Extract the [x, y] coordinate from the center of the cell holding the provided text.  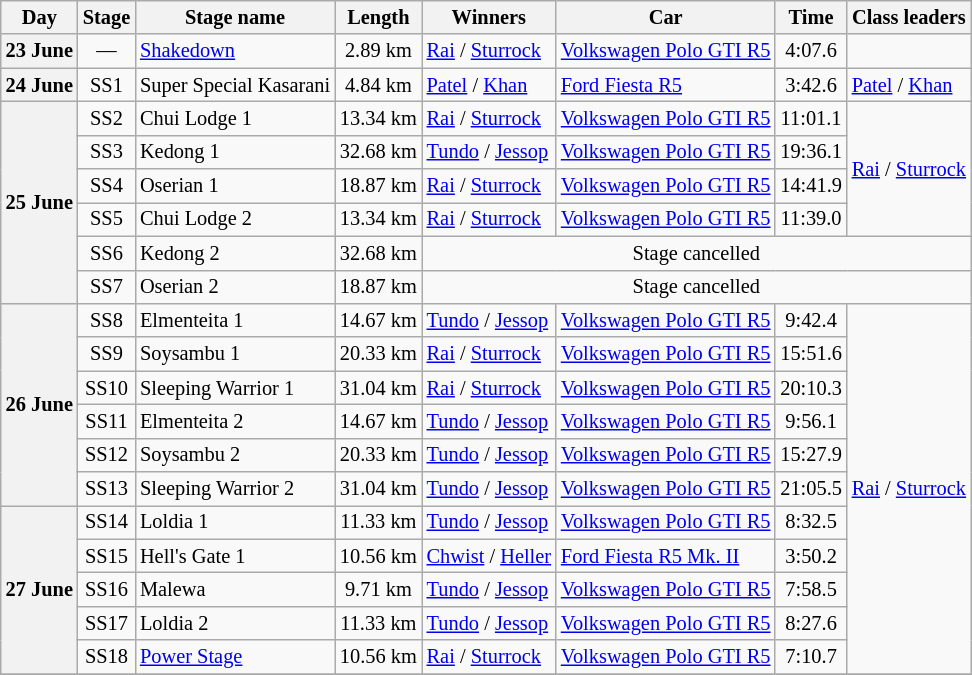
11:39.0 [810, 219]
SS7 [106, 287]
Ford Fiesta R5 Mk. II [666, 556]
SS12 [106, 455]
Shakedown [235, 51]
SS17 [106, 623]
Hell's Gate 1 [235, 556]
SS10 [106, 388]
20:10.3 [810, 388]
SS3 [106, 152]
3:42.6 [810, 85]
Chui Lodge 1 [235, 118]
Class leaders [909, 17]
Day [40, 17]
26 June [40, 404]
14:41.9 [810, 186]
SS15 [106, 556]
Oserian 2 [235, 287]
9:56.1 [810, 421]
Kedong 2 [235, 253]
Winners [489, 17]
Power Stage [235, 657]
Soysambu 2 [235, 455]
Time [810, 17]
Sleeping Warrior 1 [235, 388]
Stage name [235, 17]
SS16 [106, 589]
Length [378, 17]
Kedong 1 [235, 152]
23 June [40, 51]
Loldia 2 [235, 623]
Sleeping Warrior 2 [235, 489]
SS6 [106, 253]
24 June [40, 85]
27 June [40, 589]
21:05.5 [810, 489]
Chwist / Heller [489, 556]
25 June [40, 202]
Stage [106, 17]
8:32.5 [810, 522]
SS8 [106, 320]
Super Special Kasarani [235, 85]
Chui Lodge 2 [235, 219]
SS1 [106, 85]
8:27.6 [810, 623]
SS13 [106, 489]
7:58.5 [810, 589]
Elmenteita 1 [235, 320]
SS5 [106, 219]
4.84 km [378, 85]
Loldia 1 [235, 522]
SS14 [106, 522]
4:07.6 [810, 51]
19:36.1 [810, 152]
SS4 [106, 186]
— [106, 51]
SS9 [106, 354]
Soysambu 1 [235, 354]
Elmenteita 2 [235, 421]
SS11 [106, 421]
Malewa [235, 589]
Ford Fiesta R5 [666, 85]
15:27.9 [810, 455]
3:50.2 [810, 556]
9.71 km [378, 589]
Car [666, 17]
SS18 [106, 657]
15:51.6 [810, 354]
9:42.4 [810, 320]
2.89 km [378, 51]
SS2 [106, 118]
11:01.1 [810, 118]
7:10.7 [810, 657]
Oserian 1 [235, 186]
